From the cell containing the given text, extract its center point as [x, y] coordinate. 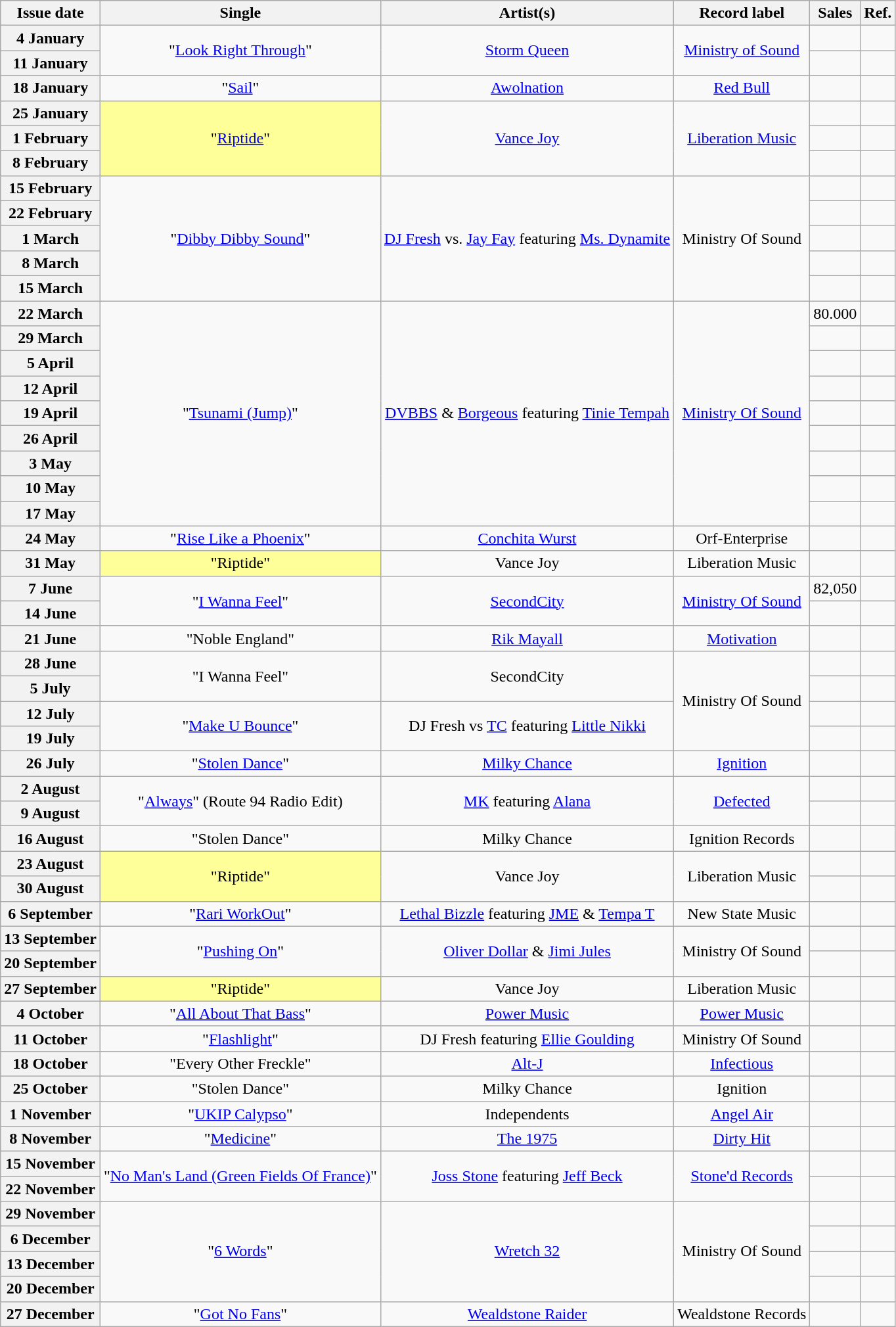
Ministry of Sound [742, 51]
8 February [51, 163]
1 November [51, 1114]
"Make U Bounce" [240, 726]
22 February [51, 213]
24 May [51, 538]
DJ Fresh vs TC featuring Little Nikki [527, 726]
6 December [51, 1239]
Independents [527, 1114]
Sales [836, 13]
15 February [51, 188]
Dirty Hit [742, 1139]
"All About That Bass" [240, 1013]
Wealdstone Raider [527, 1314]
19 April [51, 413]
27 December [51, 1314]
DJ Fresh featuring Ellie Goulding [527, 1038]
18 January [51, 88]
1 March [51, 238]
11 October [51, 1038]
Red Bull [742, 88]
Infectious [742, 1063]
Issue date [51, 13]
17 May [51, 513]
Record label [742, 13]
"Pushing On" [240, 951]
DVBBS & Borgeous featuring Tinie Tempah [527, 414]
21 June [51, 638]
Motivation [742, 638]
"UKIP Calypso" [240, 1114]
6 September [51, 914]
30 August [51, 889]
"Rari WorkOut" [240, 914]
"No Man's Land (Green Fields Of France)" [240, 1176]
"Noble England" [240, 638]
Alt-J [527, 1063]
12 July [51, 713]
11 January [51, 63]
"Flashlight" [240, 1038]
MK featuring Alana [527, 801]
3 May [51, 463]
"Always" (Route 94 Radio Edit) [240, 801]
13 December [51, 1264]
Orf-Enterprise [742, 538]
28 June [51, 663]
10 May [51, 488]
4 January [51, 38]
5 April [51, 363]
26 July [51, 764]
22 November [51, 1189]
Stone'd Records [742, 1176]
31 May [51, 563]
9 August [51, 814]
Defected [742, 801]
4 October [51, 1013]
1 February [51, 138]
16 August [51, 839]
DJ Fresh vs. Jay Fay featuring Ms. Dynamite [527, 238]
15 November [51, 1164]
"Medicine" [240, 1139]
82,050 [836, 588]
29 March [51, 338]
23 August [51, 864]
18 October [51, 1063]
Artist(s) [527, 13]
"Rise Like a Phoenix" [240, 538]
"6 Words" [240, 1251]
Wretch 32 [527, 1251]
Ref. [878, 13]
"Got No Fans" [240, 1314]
8 November [51, 1139]
New State Music [742, 914]
26 April [51, 438]
25 January [51, 113]
Ignition Records [742, 839]
Conchita Wurst [527, 538]
Lethal Bizzle featuring JME & Tempa T [527, 914]
"Look Right Through" [240, 51]
Joss Stone featuring Jeff Beck [527, 1176]
"Tsunami (Jump)" [240, 414]
Single [240, 13]
15 March [51, 288]
13 September [51, 939]
27 September [51, 989]
29 November [51, 1214]
12 April [51, 388]
19 July [51, 739]
20 September [51, 964]
Wealdstone Records [742, 1314]
20 December [51, 1289]
"Dibby Dibby Sound" [240, 238]
14 June [51, 613]
22 March [51, 314]
"Sail" [240, 88]
Angel Air [742, 1114]
2 August [51, 789]
Rik Mayall [527, 638]
5 July [51, 688]
The 1975 [527, 1139]
Awolnation [527, 88]
"Every Other Freckle" [240, 1063]
8 March [51, 263]
80.000 [836, 314]
Storm Queen [527, 51]
Oliver Dollar & Jimi Jules [527, 951]
25 October [51, 1088]
7 June [51, 588]
